Provide the [X, Y] coordinate of the cell's center where the given text is located.  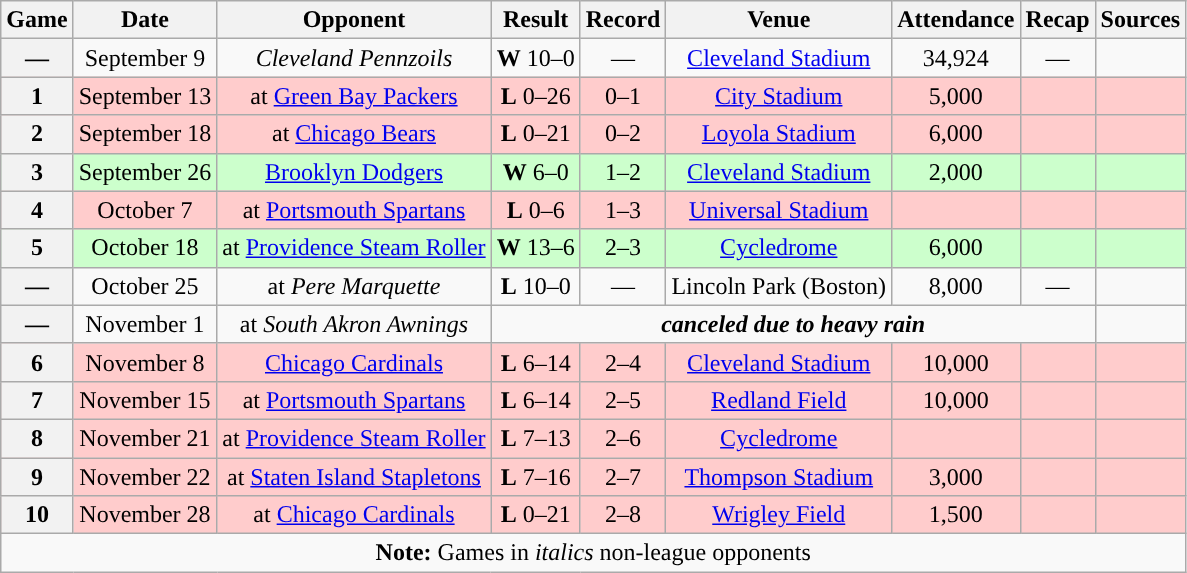
Cleveland Pennzoils [354, 58]
at South Akron Awnings [354, 324]
at Staten Island Stapletons [354, 477]
1,500 [956, 515]
November 22 [145, 477]
Recap [1058, 20]
L 10–0 [536, 286]
October 18 [145, 248]
Attendance [956, 20]
November 1 [145, 324]
September 18 [145, 134]
Wrigley Field [779, 515]
Note: Games in italics non-league opponents [594, 553]
9 [37, 477]
1 [37, 96]
L 0–26 [536, 96]
2–8 [623, 515]
canceled due to heavy rain [793, 324]
1–3 [623, 210]
at Chicago Bears [354, 134]
Brooklyn Dodgers [354, 172]
Opponent [354, 20]
34,924 [956, 58]
Record [623, 20]
Game [37, 20]
6 [37, 362]
Thompson Stadium [779, 477]
at Green Bay Packers [354, 96]
City Stadium [779, 96]
10 [37, 515]
1–2 [623, 172]
5 [37, 248]
November 28 [145, 515]
October 7 [145, 210]
2–4 [623, 362]
2–3 [623, 248]
Result [536, 20]
September 26 [145, 172]
November 21 [145, 438]
W 6–0 [536, 172]
October 25 [145, 286]
8,000 [956, 286]
2–5 [623, 400]
8 [37, 438]
September 13 [145, 96]
September 9 [145, 58]
November 15 [145, 400]
3 [37, 172]
Loyola Stadium [779, 134]
L 0–6 [536, 210]
November 8 [145, 362]
0–2 [623, 134]
Date [145, 20]
Redland Field [779, 400]
2,000 [956, 172]
4 [37, 210]
5,000 [956, 96]
Universal Stadium [779, 210]
2–7 [623, 477]
7 [37, 400]
Chicago Cardinals [354, 362]
2 [37, 134]
3,000 [956, 477]
W 10–0 [536, 58]
Venue [779, 20]
at Chicago Cardinals [354, 515]
W 13–6 [536, 248]
L 7–16 [536, 477]
Sources [1140, 20]
2–6 [623, 438]
Lincoln Park (Boston) [779, 286]
L 7–13 [536, 438]
0–1 [623, 96]
at Pere Marquette [354, 286]
